From the cell containing the given text, extract its center point as [X, Y] coordinate. 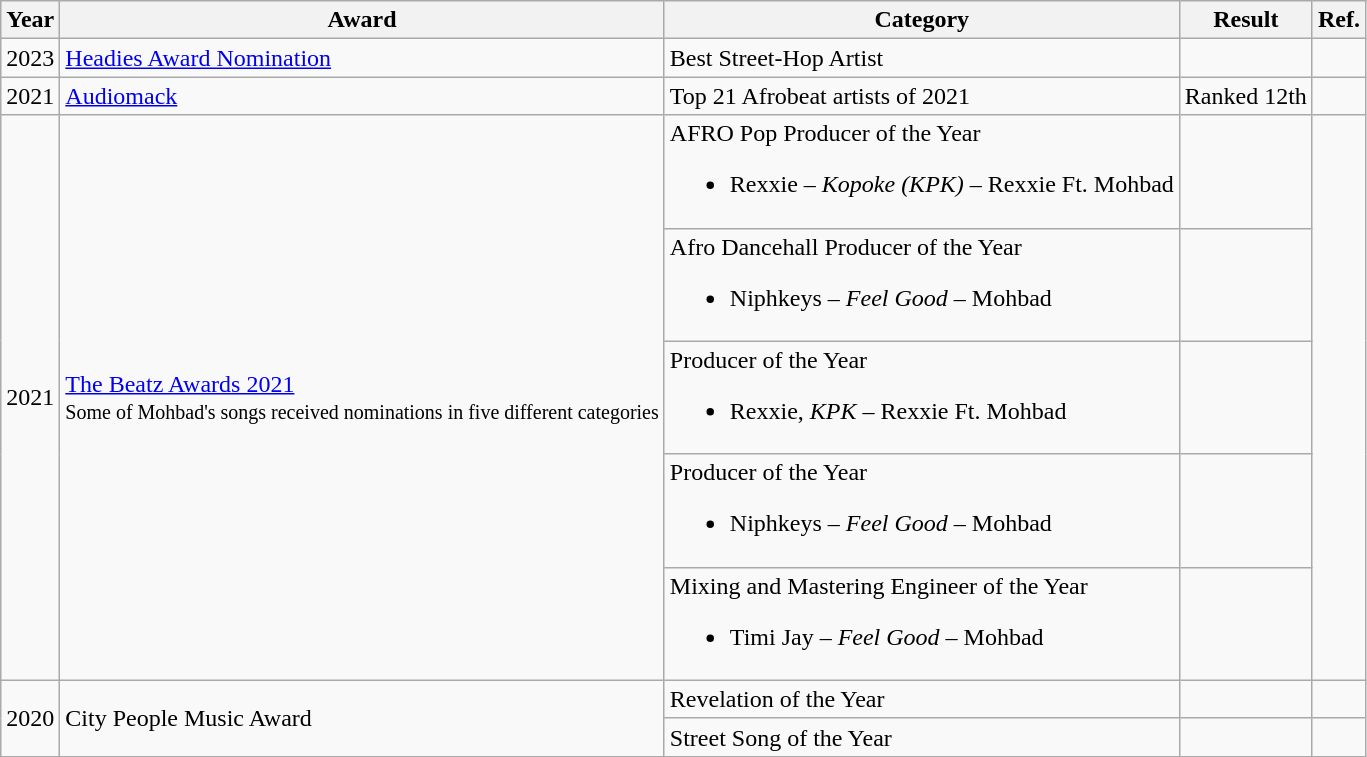
City People Music Award [362, 718]
Afro Dancehall Producer of the YearNiphkeys – Feel Good – Mohbad [922, 284]
Best Street-Hop Artist [922, 58]
Producer of the YearRexxie, KPK – Rexxie Ft. Mohbad [922, 398]
2023 [30, 58]
Ref. [1338, 20]
AFRO Pop Producer of the YearRexxie – Kopoke (KPK) – Rexxie Ft. Mohbad [922, 172]
Category [922, 20]
Producer of the YearNiphkeys – Feel Good – Mohbad [922, 510]
Mixing and Mastering Engineer of the YearTimi Jay – Feel Good – Mohbad [922, 624]
Top 21 Afrobeat artists of 2021 [922, 96]
Result [1246, 20]
Audiomack [362, 96]
Year [30, 20]
2020 [30, 718]
Street Song of the Year [922, 737]
Award [362, 20]
The Beatz Awards 2021Some of Mohbad's songs received nominations in five different categories [362, 398]
Revelation of the Year [922, 699]
Headies Award Nomination [362, 58]
Ranked 12th [1246, 96]
